Return the [x, y] coordinate for the center point of the cell that contains the specified text.  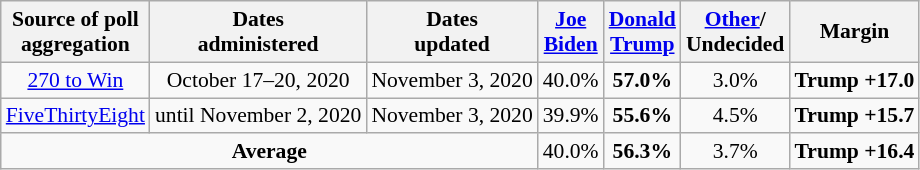
39.9% [571, 116]
FiveThirtyEight [76, 116]
3.7% [735, 152]
Trump +16.4 [854, 152]
until November 2, 2020 [258, 116]
Other/Undecided [735, 32]
Trump +17.0 [854, 80]
Source of pollaggregation [76, 32]
Dates updated [452, 32]
57.0% [642, 80]
56.3% [642, 152]
4.5% [735, 116]
October 17–20, 2020 [258, 80]
270 to Win [76, 80]
Margin [854, 32]
55.6% [642, 116]
Dates administered [258, 32]
JoeBiden [571, 32]
Average [270, 152]
3.0% [735, 80]
Trump +15.7 [854, 116]
DonaldTrump [642, 32]
